For the text-containing cell, return its midpoint in (x, y) coordinate format. 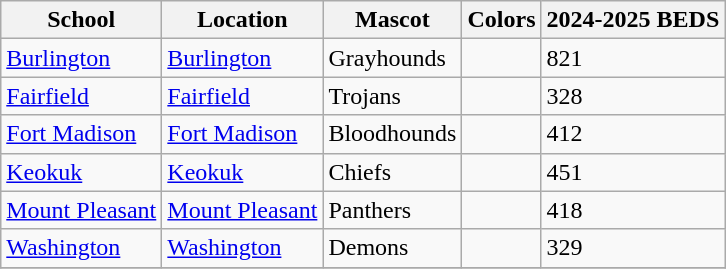
328 (633, 96)
451 (633, 172)
412 (633, 134)
Location (242, 20)
821 (633, 58)
Chiefs (392, 172)
Mascot (392, 20)
2024-2025 BEDS (633, 20)
329 (633, 248)
School (82, 20)
Panthers (392, 210)
Bloodhounds (392, 134)
Grayhounds (392, 58)
Demons (392, 248)
418 (633, 210)
Trojans (392, 96)
Colors (502, 20)
